Pinpoint the cell where the given text exists, returning its [X, Y] midpoint coordinate. 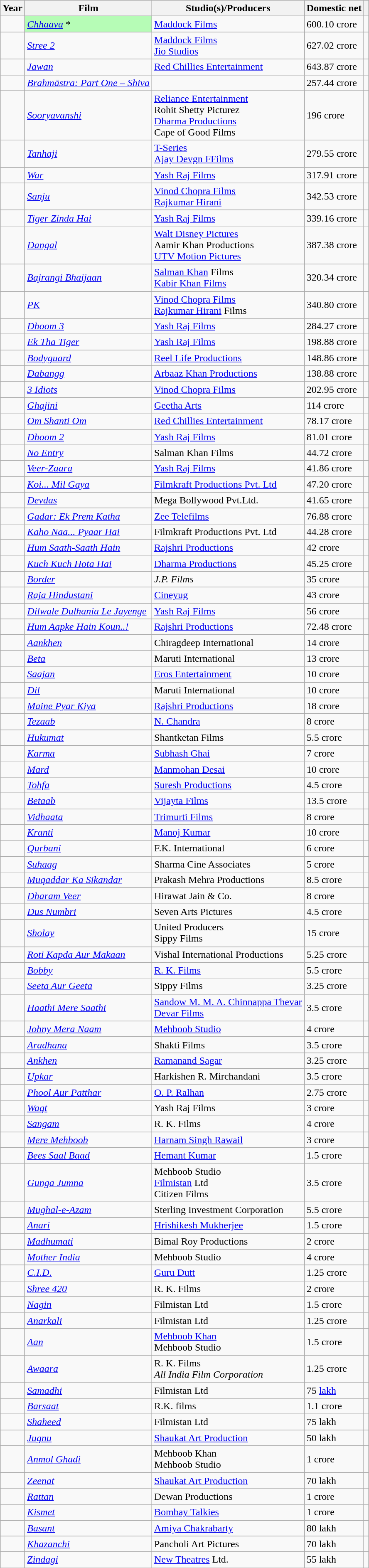
Suresh Productions [229, 785]
Gadar: Ek Prem Katha [89, 516]
Kismet [89, 1512]
Dharam Veer [89, 896]
Zeenat [89, 1481]
8.5 crore [334, 880]
Sooryavanshi [89, 116]
5.25 crore [334, 954]
N. Chandra [229, 722]
78.17 crore [334, 421]
Ghajini [89, 405]
Tiger Zinda Hai [89, 218]
Kuch Kuch Hota Hai [89, 563]
Amiya Chakrabarty [229, 1528]
Film [89, 8]
J.P. Films [229, 579]
Reel Life Productions [229, 358]
Chiragdeep International [229, 643]
Dhoom 2 [89, 437]
284.27 crore [334, 326]
Walt Disney PicturesAamir Khan ProductionsUTV Motion Pictures [229, 245]
3 Idiots [89, 390]
35 crore [334, 579]
Nagin [89, 1304]
42 crore [334, 547]
Raja Hindustani [89, 595]
Anarkali [89, 1320]
Dil [89, 690]
114 crore [334, 405]
Cineyug [229, 595]
Karma [89, 753]
Eros Entertainment [229, 674]
Geetha Arts [229, 405]
Manmohan Desai [229, 769]
Madhumati [89, 1241]
Koi... Mil Gaya [89, 484]
Kaho Naa... Pyaar Hai [89, 532]
320.34 crore [334, 278]
Hirawat Jain & Co. [229, 896]
Basant [89, 1528]
Vijayta Films [229, 801]
Dangal [89, 245]
Aan [89, 1342]
Sandow M. M. A. Chinnappa ThevarDevar Films [229, 1008]
Suhaag [89, 864]
148.86 crore [334, 358]
Aradhana [89, 1045]
Anari [89, 1225]
Salman Khan Films [229, 453]
Veer-Zaara [89, 468]
Qurbani [89, 848]
44.28 crore [334, 532]
Zee Telefilms [229, 516]
Salman Khan FilmsKabir Khan Films [229, 278]
Tezaab [89, 722]
Awaara [89, 1368]
Haathi Mere Saathi [89, 1008]
7 crore [334, 753]
Upkar [89, 1076]
Seeta Aur Geeta [89, 986]
Brahmāstra: Part One – Shiva [89, 83]
342.53 crore [334, 196]
War [89, 175]
Barsaat [89, 1406]
627.02 crore [334, 46]
Devdas [89, 500]
Trimurti Films [229, 817]
Tanhaji [89, 154]
340.80 crore [334, 304]
Bobby [89, 970]
Ankhen [89, 1060]
United ProducersSippy Films [229, 933]
Manoj Kumar [229, 833]
Mard [89, 769]
44.72 crore [334, 453]
R. K. FilmsAll India Film Corporation [229, 1368]
13 crore [334, 658]
Hrishikesh Mukherjee [229, 1225]
Vishal International Productions [229, 954]
Dilwale Dulhania Le Jayenge [89, 611]
Shaheed [89, 1422]
No Entry [89, 453]
Anmol Ghadi [89, 1459]
Prakash Mehra Productions [229, 880]
Maddock Films [229, 24]
81.01 crore [334, 437]
Zindagi [89, 1560]
41.65 crore [334, 500]
387.38 crore [334, 245]
Mere Mehboob [89, 1140]
Johny Mera Naam [89, 1029]
13.5 crore [334, 801]
Reliance EntertainmentRohit Shetty PicturezDharma ProductionsCape of Good Films [229, 116]
257.44 crore [334, 83]
Betaab [89, 801]
Bodyguard [89, 358]
Mughal-e-Azam [89, 1210]
Beta [89, 658]
Dabangg [89, 374]
Tohfa [89, 785]
Bombay Talkies [229, 1512]
Gunga Jumna [89, 1183]
600.10 crore [334, 24]
F.K. International [229, 848]
Seven Arts Pictures [229, 912]
Guru Dutt [229, 1273]
Studio(s)/Producers [229, 8]
Aankhen [89, 643]
Muqaddar Ka Sikandar [89, 880]
43 crore [334, 595]
138.88 crore [334, 374]
47.20 crore [334, 484]
18 crore [334, 706]
Sholay [89, 933]
Subhash Ghai [229, 753]
Mega Bollywood Pvt.Ltd. [229, 500]
45.25 crore [334, 563]
80 lakh [334, 1528]
Sterling Investment Corporation [229, 1210]
643.87 crore [334, 67]
T-SeriesAjay Devgn FFilms [229, 154]
Hemant Kumar [229, 1156]
5 crore [334, 864]
Vinod Chopra FilmsRajkumar Hirani Films [229, 304]
Mother India [89, 1257]
Vinod Chopra Films [229, 390]
Dharma Productions [229, 563]
R.K. films [229, 1406]
Samadhi [89, 1390]
50 lakh [334, 1438]
1.1 crore [334, 1406]
Rattan [89, 1497]
Shantketan Films [229, 737]
Pancholi Art Pictures [229, 1544]
Border [89, 579]
14 crore [334, 643]
O. P. Ralhan [229, 1092]
196 crore [334, 116]
Hukumat [89, 737]
Arbaaz Khan Productions [229, 374]
Khazanchi [89, 1544]
56 crore [334, 611]
Sanju [89, 196]
Ek Tha Tiger [89, 342]
339.16 crore [334, 218]
Harkishen R. Mirchandani [229, 1076]
76.88 crore [334, 516]
Shree 420 [89, 1289]
317.91 crore [334, 175]
279.55 crore [334, 154]
Kranti [89, 833]
Sharma Cine Associates [229, 864]
Domestic net [334, 8]
New Theatres Ltd. [229, 1560]
6 crore [334, 848]
15 crore [334, 933]
Sippy Films [229, 986]
Year [12, 8]
Phool Aur Patthar [89, 1092]
Harnam Singh Rawail [229, 1140]
Ramanand Sagar [229, 1060]
41.86 crore [334, 468]
Roti Kapda Aur Makaan [89, 954]
Dewan Productions [229, 1497]
Maine Pyar Kiya [89, 706]
Maddock FilmsJio Studios [229, 46]
198.88 crore [334, 342]
Bajrangi Bhaijaan [89, 278]
Waqt [89, 1108]
Chhaava * [89, 24]
Dus Numbri [89, 912]
Mehboob Studio Filmistan Ltd Citizen Films [229, 1183]
Shakti Films [229, 1045]
Bees Saal Baad [89, 1156]
Vinod Chopra FilmsRajkumar Hirani [229, 196]
Dhoom 3 [89, 326]
72.48 crore [334, 627]
Bimal Roy Productions [229, 1241]
C.I.D. [89, 1273]
Hum Saath-Saath Hain [89, 547]
2.75 crore [334, 1092]
Stree 2 [89, 46]
PK [89, 304]
Saajan [89, 674]
Vidhaata [89, 817]
Jawan [89, 67]
202.95 crore [334, 390]
55 lakh [334, 1560]
Hum Aapke Hain Koun..! [89, 627]
Jugnu [89, 1438]
Sangam [89, 1124]
Om Shanti Om [89, 421]
